Detect which cell encompasses the target text, then output its (X, Y) center coordinate. 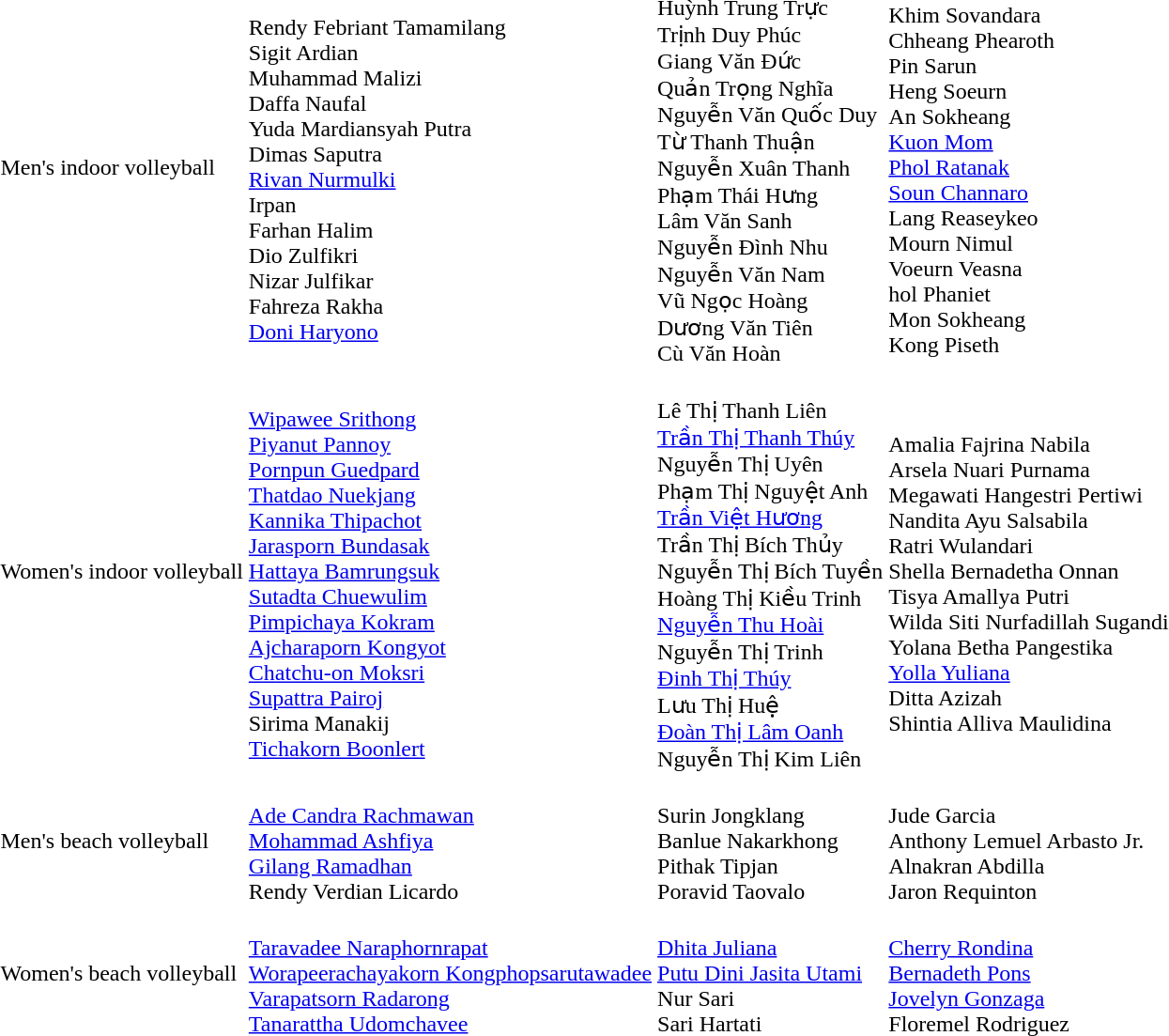
Ade Candra RachmawanMohammad AshfiyaGilang RamadhanRendy Verdian Licardo (450, 841)
Surin JongklangBanlue NakarkhongPithak TipjanPoravid Taovalo (770, 841)
